Output the [x, y] coordinate of the center of the cell containing the given text.  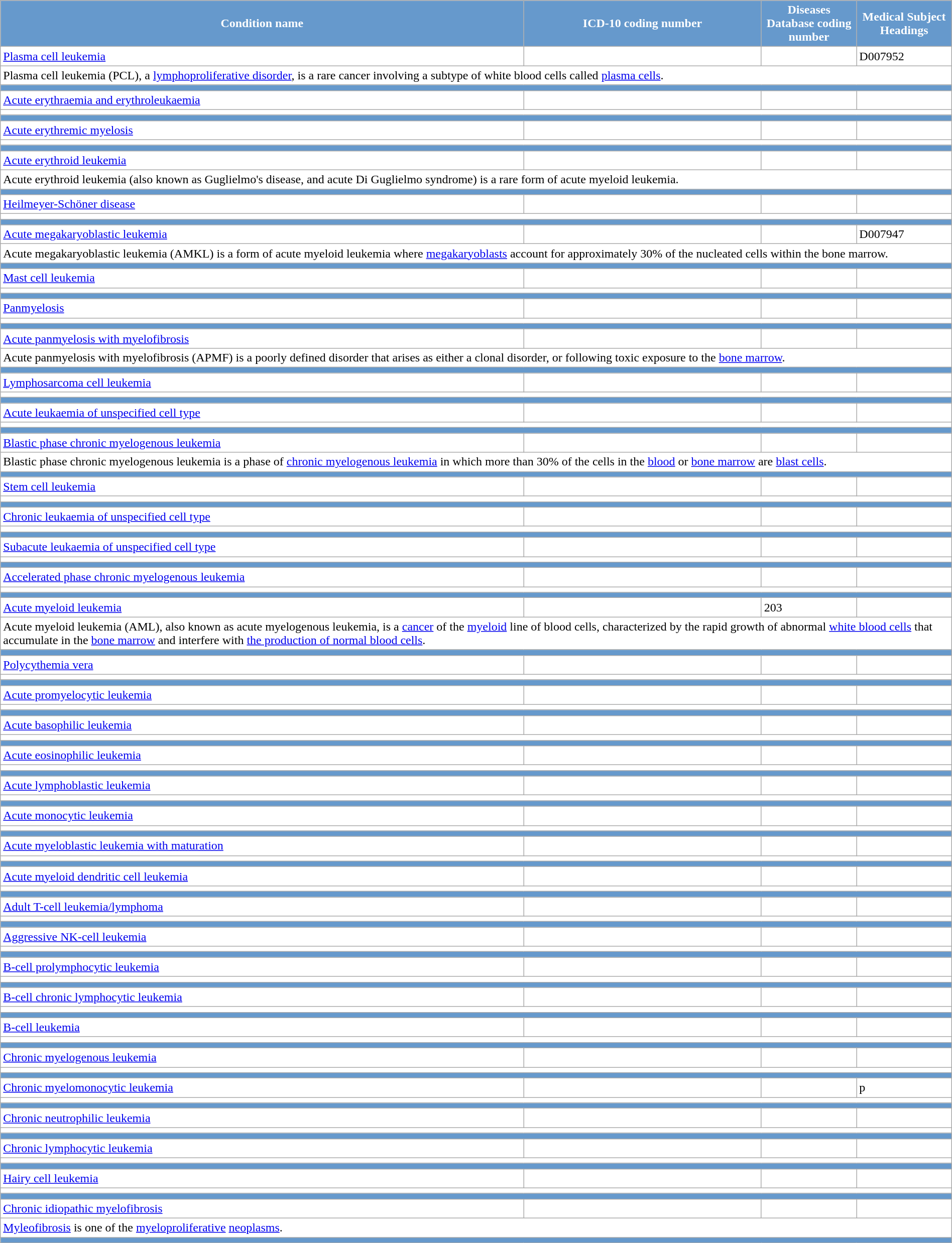
B-cell chronic lymphocytic leukemia [262, 997]
Acute myeloid dendritic cell leukemia [262, 876]
Chronic neutrophilic leukemia [262, 1118]
Plasma cell leukemia [262, 56]
Accelerated phase chronic myelogenous leukemia [262, 577]
Acute erythremic myelosis [262, 130]
Acute monocytic leukemia [262, 816]
B-cell leukemia [262, 1027]
Chronic lymphocytic leukemia [262, 1148]
Acute panmyelosis with myelofibrosis [262, 338]
Medical Subject Headings [904, 24]
Chronic myelomonocytic leukemia [262, 1088]
B-cell prolymphocytic leukemia [262, 967]
Myleofibrosis is one of the myeloproliferative neoplasms. [476, 1227]
Blastic phase chronic myelogenous leukemia [262, 443]
Acute lymphoblastic leukemia [262, 786]
Chronic leukaemia of unspecified cell type [262, 517]
D007947 [904, 234]
Plasma cell leukemia (PCL), a lymphoproliferative disorder, is a rare cancer involving a subtype of white blood cells called plasma cells. [476, 75]
Panmyelosis [262, 308]
Acute myeloid leukemia [262, 607]
D007952 [904, 56]
Acute erythroid leukemia (also known as Guglielmo's disease, and acute Di Guglielmo syndrome) is a rare form of acute myeloid leukemia. [476, 179]
Mast cell leukemia [262, 278]
ICD-10 coding number [643, 24]
Chronic myelogenous leukemia [262, 1057]
p [904, 1088]
Acute leukaemia of unspecified cell type [262, 413]
203 [808, 607]
Acute basophilic leukemia [262, 725]
Diseases Database coding number [808, 24]
Acute erythraemia and erythroleukaemia [262, 100]
Polycythemia vera [262, 665]
Acute promyelocytic leukemia [262, 695]
Heilmeyer-Schöner disease [262, 204]
Acute eosinophilic leukemia [262, 756]
Acute megakaryoblastic leukemia [262, 234]
Condition name [262, 24]
Hairy cell leukemia [262, 1178]
Acute erythroid leukemia [262, 160]
Stem cell leukemia [262, 486]
Lymphosarcoma cell leukemia [262, 382]
Subacute leukaemia of unspecified cell type [262, 547]
Adult T-cell leukemia/lymphoma [262, 906]
Acute myeloblastic leukemia with maturation [262, 846]
Chronic idiopathic myelofibrosis [262, 1208]
Aggressive NK-cell leukemia [262, 937]
